Find where the given text appears and provide that cell's center as [x, y] coordinate. 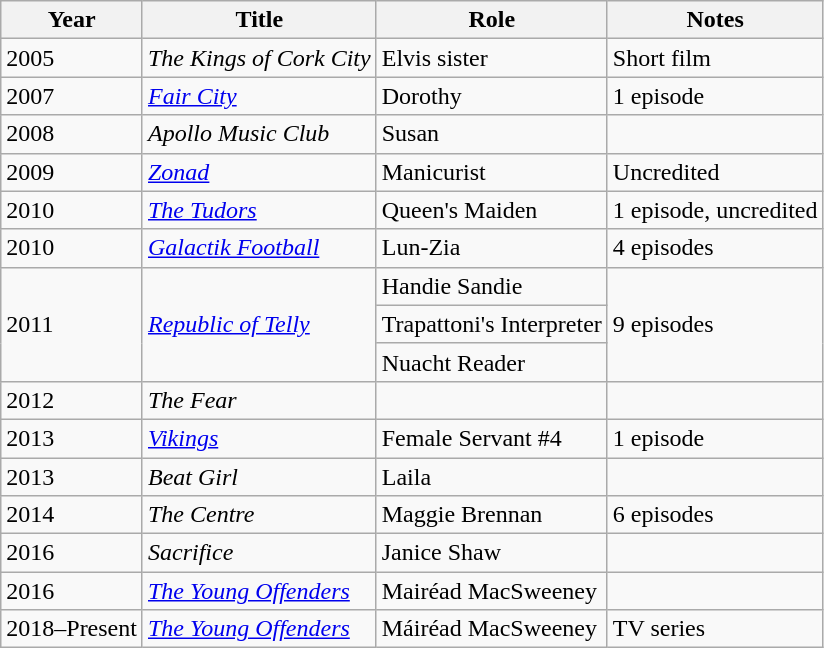
The Kings of Cork City [259, 58]
9 episodes [715, 324]
2018–Present [72, 629]
Máiréad MacSweeney [492, 629]
Short film [715, 58]
Uncredited [715, 172]
2012 [72, 400]
Dorothy [492, 96]
Mairéad MacSweeney [492, 591]
Galactik Football [259, 248]
2008 [72, 134]
Queen's Maiden [492, 210]
Republic of Telly [259, 324]
Lun-Zia [492, 248]
Elvis sister [492, 58]
2005 [72, 58]
Title [259, 20]
2007 [72, 96]
The Centre [259, 515]
2014 [72, 515]
1 episode, uncredited [715, 210]
Laila [492, 477]
Sacrifice [259, 553]
2011 [72, 324]
TV series [715, 629]
Year [72, 20]
Handie Sandie [492, 286]
Susan [492, 134]
Beat Girl [259, 477]
Role [492, 20]
Janice Shaw [492, 553]
Female Servant #4 [492, 438]
4 episodes [715, 248]
Fair City [259, 96]
Trapattoni's Interpreter [492, 324]
Zonad [259, 172]
The Fear [259, 400]
6 episodes [715, 515]
2009 [72, 172]
Nuacht Reader [492, 362]
Maggie Brennan [492, 515]
Manicurist [492, 172]
Notes [715, 20]
The Tudors [259, 210]
Apollo Music Club [259, 134]
Vikings [259, 438]
